Search for the cell housing the specified text and yield its (x, y) center coordinate. 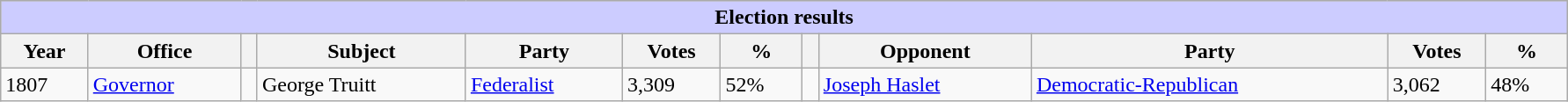
1807 (44, 84)
48% (1528, 84)
52% (762, 84)
3,309 (670, 84)
Year (44, 51)
Subject (361, 51)
Joseph Haslet (925, 84)
3,062 (1436, 84)
Governor (165, 84)
Office (165, 51)
Federalist (544, 84)
Opponent (925, 51)
Democratic-Republican (1209, 84)
Election results (785, 18)
George Truitt (361, 84)
